Determine the [X, Y] coordinate at the center of the cell enclosing the given text.  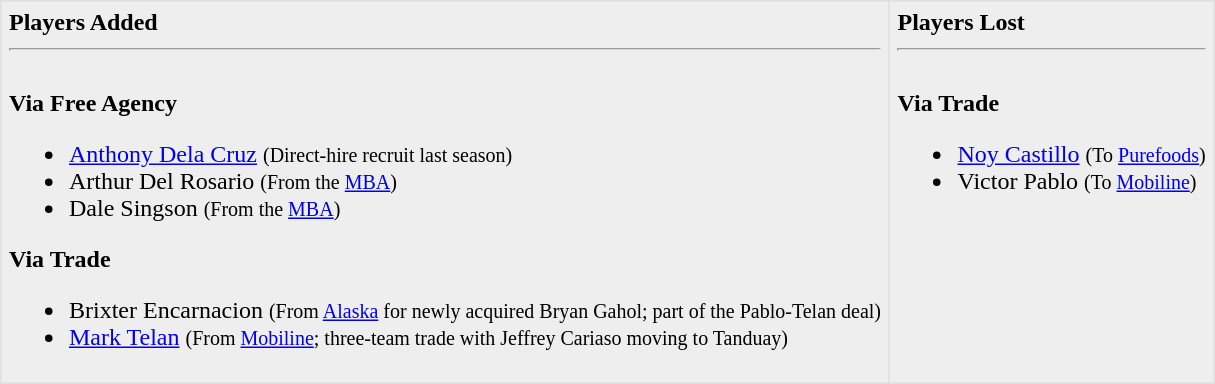
Players Lost Via TradeNoy Castillo (To Purefoods)Victor Pablo (To Mobiline) [1052, 192]
